Find where the given text appears and provide that cell's center as (x, y) coordinate. 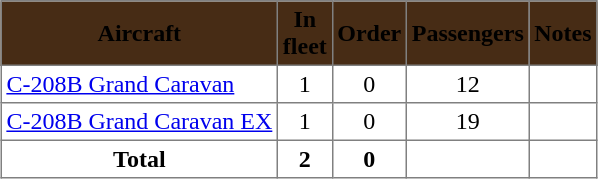
19 (468, 122)
C-208B Grand Caravan (139, 84)
Notes (563, 33)
Order (369, 33)
Aircraft (139, 33)
Total (139, 159)
C-208B Grand Caravan EX (139, 122)
In fleet (305, 33)
2 (305, 159)
Passengers (468, 33)
12 (468, 84)
